Detect which cell encompasses the target text, then output its (X, Y) center coordinate. 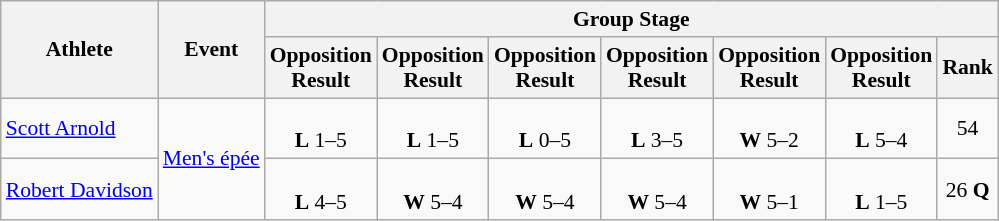
W 5–1 (769, 190)
L 5–4 (881, 128)
Robert Davidson (80, 190)
Men's épée (212, 159)
L 3–5 (657, 128)
Athlete (80, 50)
L 4–5 (321, 190)
26 Q (968, 190)
Event (212, 50)
54 (968, 128)
L 0–5 (545, 128)
Group Stage (632, 19)
Rank (968, 68)
Scott Arnold (80, 128)
W 5–2 (769, 128)
